Find where the given text appears and provide that cell's center as [x, y] coordinate. 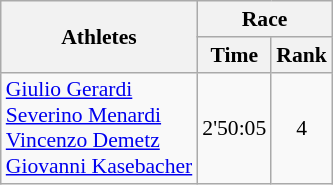
Race [264, 19]
2'50:05 [234, 128]
4 [302, 128]
Time [234, 55]
Rank [302, 55]
Athletes [100, 36]
Giulio GerardiSeverino MenardiVincenzo DemetzGiovanni Kasebacher [100, 128]
